Return [x, y] of the center of cell containing provided text 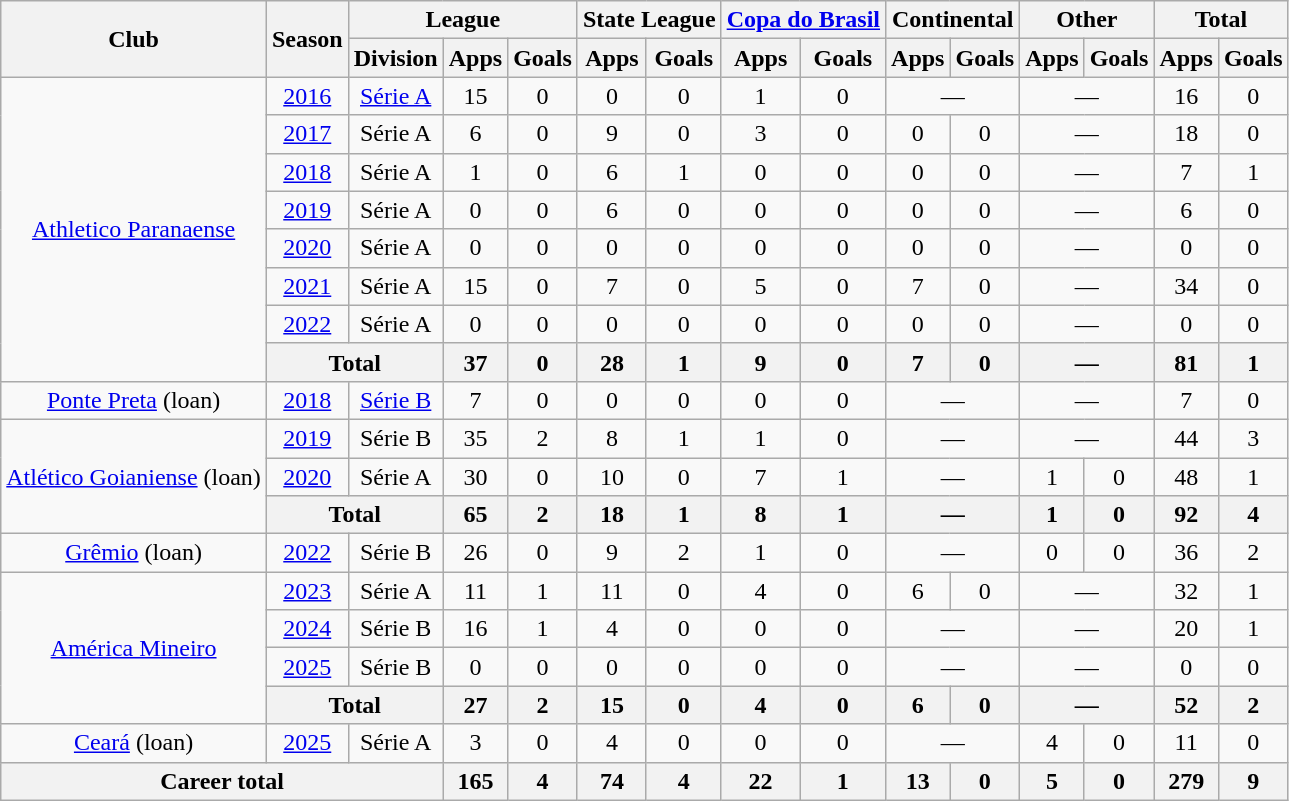
26 [475, 553]
48 [1186, 477]
State League [649, 20]
32 [1186, 591]
2017 [307, 134]
30 [475, 477]
Ceará (loan) [134, 743]
2016 [307, 96]
Club [134, 39]
2024 [307, 629]
2023 [307, 591]
81 [1186, 362]
Copa do Brasil [803, 20]
Continental [953, 20]
League [462, 20]
92 [1186, 515]
35 [475, 438]
Ponte Preta (loan) [134, 400]
27 [475, 705]
37 [475, 362]
279 [1186, 781]
Grêmio (loan) [134, 553]
Season [307, 39]
74 [612, 781]
América Mineiro [134, 648]
28 [612, 362]
65 [475, 515]
Division [396, 58]
36 [1186, 553]
22 [760, 781]
20 [1186, 629]
Career total [222, 781]
Other [1087, 20]
Athletico Paranaense [134, 229]
2021 [307, 286]
13 [918, 781]
34 [1186, 286]
52 [1186, 705]
Atlético Goianiense (loan) [134, 476]
44 [1186, 438]
165 [475, 781]
10 [612, 477]
